Return [x, y] of the center of cell containing provided text 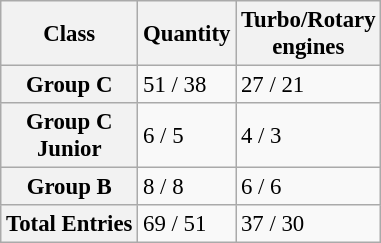
Group C Junior [70, 136]
69 / 51 [187, 224]
51 / 38 [187, 85]
6 / 6 [308, 187]
Group C [70, 85]
Quantity [187, 34]
Class [70, 34]
6 / 5 [187, 136]
37 / 30 [308, 224]
Turbo/Rotaryengines [308, 34]
Group B [70, 187]
8 / 8 [187, 187]
Total Entries [70, 224]
27 / 21 [308, 85]
4 / 3 [308, 136]
